Find where the given text appears and provide that cell's center as (x, y) coordinate. 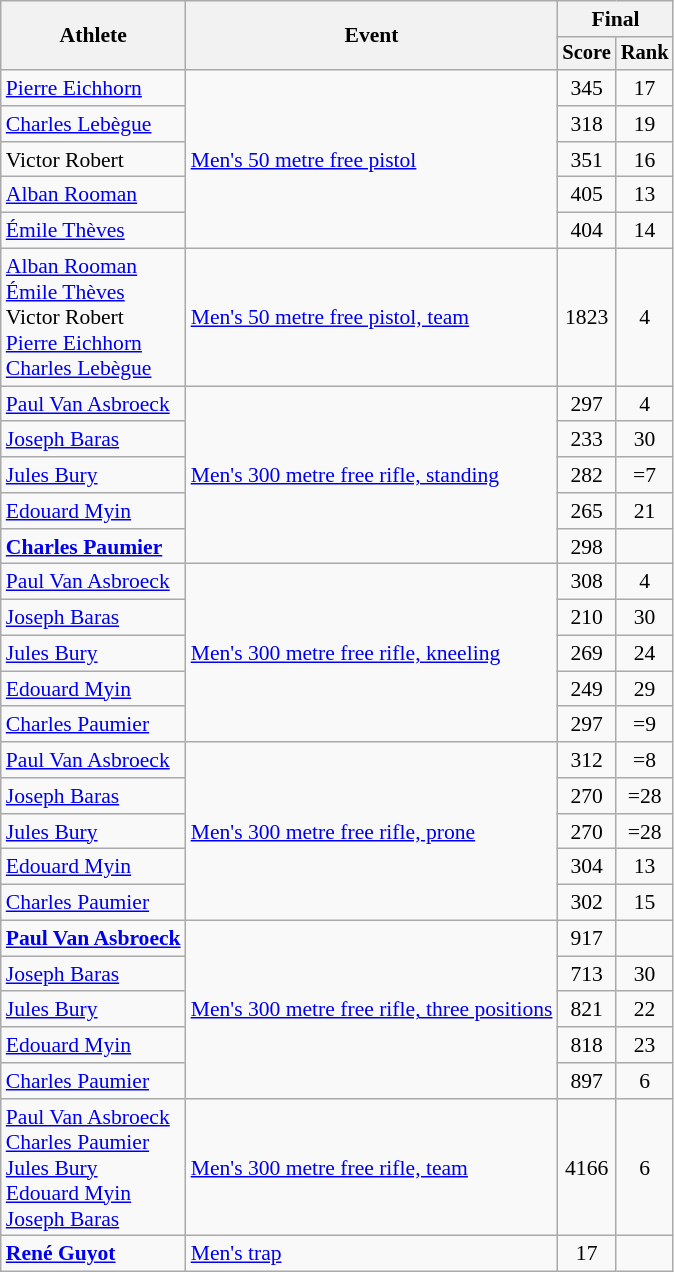
Men's 300 metre free rifle, kneeling (372, 653)
21 (645, 511)
14 (645, 231)
Émile Thèves (94, 231)
345 (587, 88)
15 (645, 903)
16 (645, 160)
=7 (645, 475)
=9 (645, 725)
405 (587, 195)
19 (645, 124)
Men's 50 metre free pistol (372, 159)
1823 (587, 318)
Men's 300 metre free rifle, three positions (372, 1010)
Pierre Eichhorn (94, 88)
210 (587, 618)
265 (587, 511)
=8 (645, 760)
269 (587, 654)
917 (587, 939)
282 (587, 475)
713 (587, 974)
Athlete (94, 36)
23 (645, 1045)
Men's 300 metre free rifle, standing (372, 475)
22 (645, 1010)
Victor Robert (94, 160)
29 (645, 689)
Alban Rooman (94, 195)
302 (587, 903)
318 (587, 124)
249 (587, 689)
Final (616, 19)
4166 (587, 1168)
304 (587, 867)
Charles Lebègue (94, 124)
Men's 300 metre free rifle, team (372, 1168)
404 (587, 231)
818 (587, 1045)
Event (372, 36)
Paul Van AsbroeckCharles PaumierJules BuryEdouard MyinJoseph Baras (94, 1168)
Rank (645, 54)
312 (587, 760)
24 (645, 654)
897 (587, 1081)
René Guyot (94, 1254)
233 (587, 440)
Score (587, 54)
298 (587, 547)
351 (587, 160)
Men's 50 metre free pistol, team (372, 318)
Men's trap (372, 1254)
821 (587, 1010)
Alban RoomanÉmile ThèvesVictor RobertPierre EichhornCharles Lebègue (94, 318)
308 (587, 582)
Men's 300 metre free rifle, prone (372, 831)
